Locate the cell with the specified text and output its [X, Y] center coordinate. 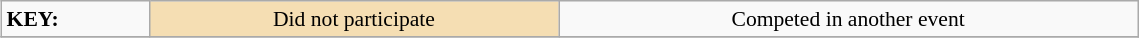
KEY: [76, 19]
Did not participate [354, 19]
Competed in another event [848, 19]
